Find where the given text appears and provide that cell's center as [X, Y] coordinate. 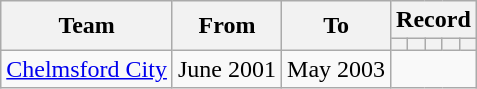
Chelmsford City [87, 69]
June 2001 [226, 69]
Record [434, 20]
To [336, 26]
Team [87, 26]
May 2003 [336, 69]
From [226, 26]
